Determine the (X, Y) coordinate at the center of the cell enclosing the given text.  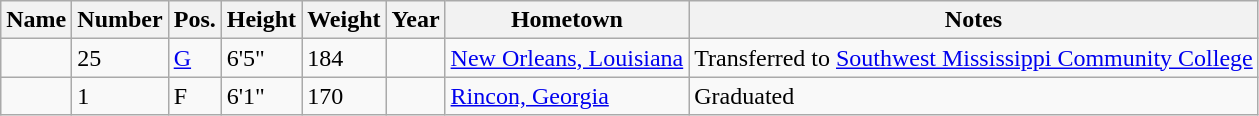
Pos. (194, 20)
Graduated (974, 96)
6'5" (261, 58)
6'1" (261, 96)
170 (344, 96)
G (194, 58)
Transferred to Southwest Mississippi Community College (974, 58)
Hometown (567, 20)
Name (36, 20)
F (194, 96)
25 (120, 58)
Year (416, 20)
Rincon, Georgia (567, 96)
Weight (344, 20)
1 (120, 96)
Number (120, 20)
Notes (974, 20)
184 (344, 58)
Height (261, 20)
New Orleans, Louisiana (567, 58)
